Locate the cell with the specified text and output its (x, y) center coordinate. 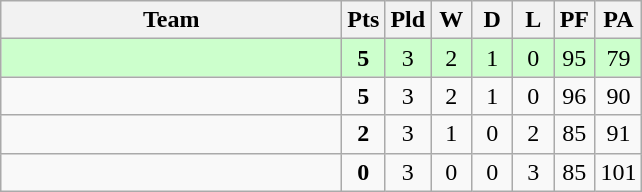
L (534, 20)
W (452, 20)
90 (618, 96)
96 (574, 96)
95 (574, 58)
Pld (408, 20)
Pts (364, 20)
101 (618, 172)
D (492, 20)
PA (618, 20)
Team (172, 20)
79 (618, 58)
PF (574, 20)
91 (618, 134)
